Identify which cell holds the provided text, then report its (X, Y) central coordinate. 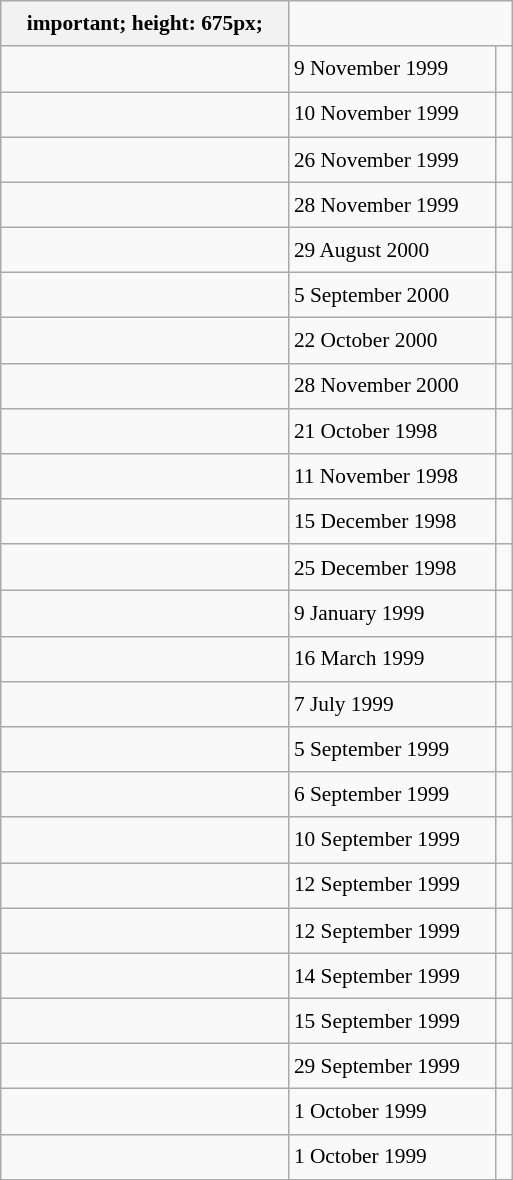
9 November 1999 (392, 68)
26 November 1999 (392, 160)
16 March 1999 (392, 658)
10 September 1999 (392, 840)
15 December 1998 (392, 522)
7 July 1999 (392, 704)
29 September 1999 (392, 1066)
28 November 1999 (392, 204)
9 January 1999 (392, 614)
22 October 2000 (392, 340)
11 November 1998 (392, 476)
5 September 1999 (392, 750)
25 December 1998 (392, 568)
10 November 1999 (392, 114)
6 September 1999 (392, 794)
21 October 1998 (392, 430)
important; height: 675px; (145, 24)
28 November 2000 (392, 386)
14 September 1999 (392, 976)
5 September 2000 (392, 296)
15 September 1999 (392, 1020)
29 August 2000 (392, 250)
